Scan for the cell matching the given text and deliver its (x, y) coordinate at center. 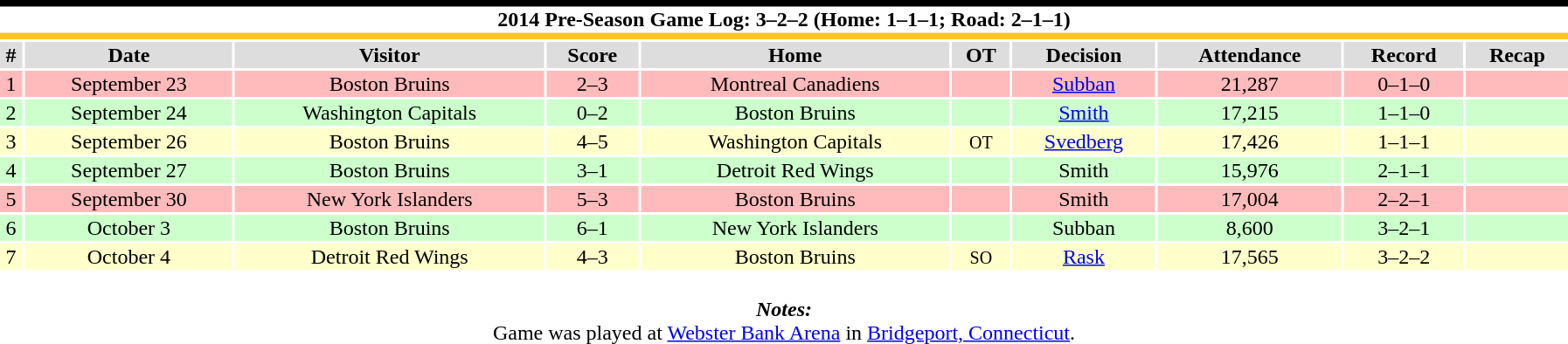
SO (981, 257)
Home (795, 55)
2–3 (593, 84)
September 26 (129, 141)
1–1–0 (1404, 113)
6–1 (593, 228)
Record (1404, 55)
3–1 (593, 170)
Visitor (390, 55)
17,426 (1250, 141)
17,004 (1250, 199)
4–5 (593, 141)
4–3 (593, 257)
September 30 (129, 199)
September 27 (129, 170)
Recap (1517, 55)
2–2–1 (1404, 199)
2–1–1 (1404, 170)
17,215 (1250, 113)
5–3 (593, 199)
3–2–2 (1404, 257)
1–1–1 (1404, 141)
Date (129, 55)
October 3 (129, 228)
0–1–0 (1404, 84)
Score (593, 55)
September 24 (129, 113)
0–2 (593, 113)
September 23 (129, 84)
15,976 (1250, 170)
Montreal Canadiens (795, 84)
21,287 (1250, 84)
Attendance (1250, 55)
8,600 (1250, 228)
3–2–1 (1404, 228)
Svedberg (1084, 141)
Rask (1084, 257)
Decision (1084, 55)
17,565 (1250, 257)
October 4 (129, 257)
